Locate the cell with the specified text and output its (X, Y) center coordinate. 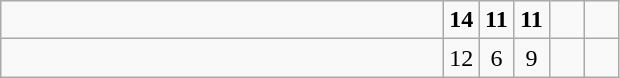
14 (462, 20)
6 (496, 58)
12 (462, 58)
9 (532, 58)
